Provide the [x, y] coordinate of the cell's center where the given text is located.  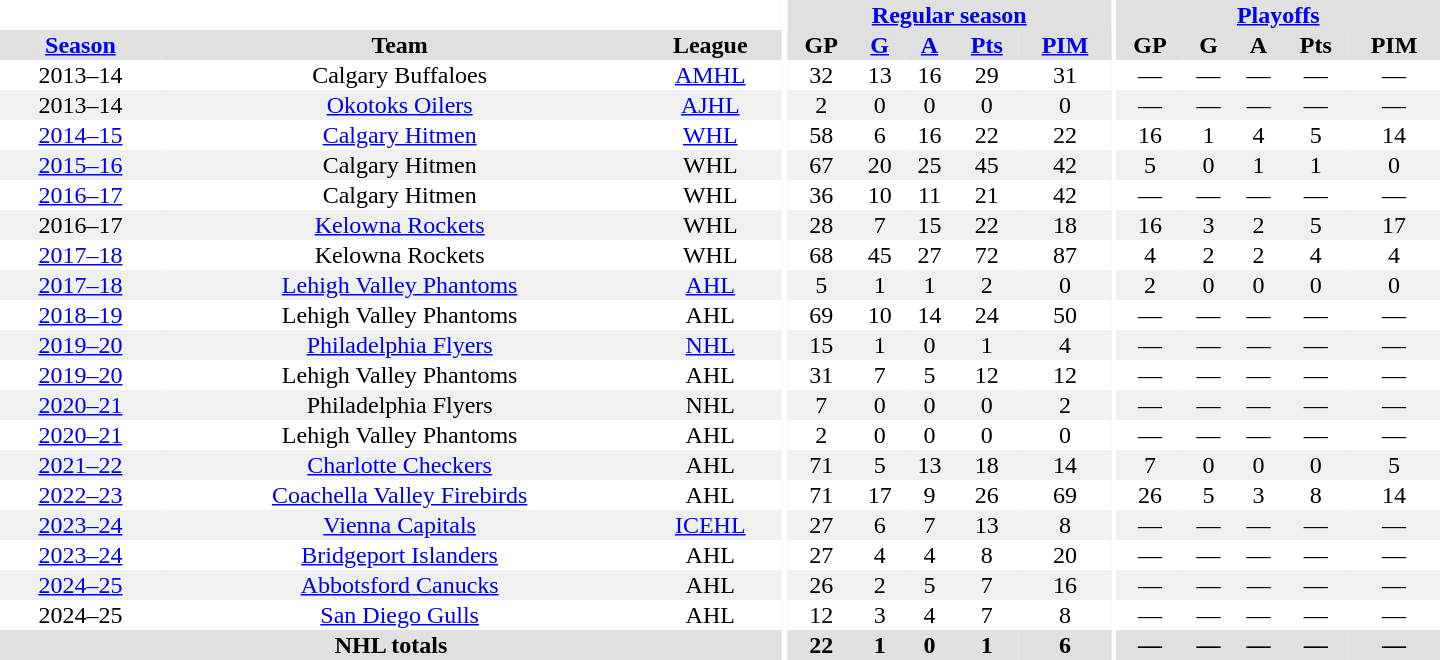
Regular season [950, 15]
ICEHL [711, 525]
36 [822, 195]
Vienna Capitals [400, 525]
67 [822, 165]
50 [1065, 315]
San Diego Gulls [400, 615]
Playoffs [1278, 15]
28 [822, 225]
24 [986, 315]
Charlotte Checkers [400, 465]
68 [822, 255]
11 [930, 195]
72 [986, 255]
32 [822, 75]
58 [822, 135]
2014–15 [80, 135]
Season [80, 45]
25 [930, 165]
Bridgeport Islanders [400, 555]
AJHL [711, 105]
29 [986, 75]
2018–19 [80, 315]
87 [1065, 255]
League [711, 45]
Okotoks Oilers [400, 105]
2021–22 [80, 465]
21 [986, 195]
2015–16 [80, 165]
NHL totals [391, 645]
Coachella Valley Firebirds [400, 495]
Abbotsford Canucks [400, 585]
AMHL [711, 75]
Team [400, 45]
Calgary Buffaloes [400, 75]
9 [930, 495]
2022–23 [80, 495]
